Detect which cell encompasses the target text, then output its [x, y] center coordinate. 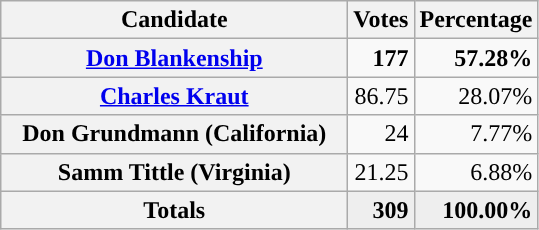
Percentage [476, 20]
Candidate [174, 20]
24 [381, 134]
Don Grundmann (California) [174, 134]
177 [381, 58]
309 [381, 210]
86.75 [381, 96]
Charles Kraut [174, 96]
Don Blankenship [174, 58]
Samm Tittle (Virginia) [174, 172]
Totals [174, 210]
100.00% [476, 210]
6.88% [476, 172]
28.07% [476, 96]
21.25 [381, 172]
57.28% [476, 58]
Votes [381, 20]
7.77% [476, 134]
